For the text-containing cell, return its midpoint in (x, y) coordinate format. 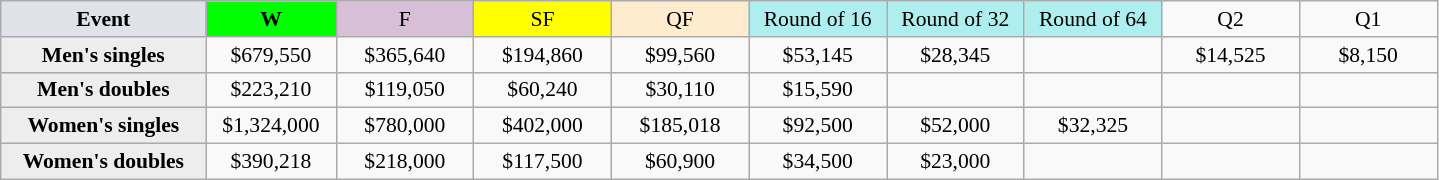
$60,900 (680, 162)
$30,110 (680, 90)
Round of 64 (1093, 19)
$780,000 (405, 126)
$15,590 (818, 90)
$390,218 (271, 162)
$28,345 (955, 55)
$99,560 (680, 55)
$32,325 (1093, 126)
$679,550 (271, 55)
$119,050 (405, 90)
$60,240 (543, 90)
Men's singles (104, 55)
$194,860 (543, 55)
$53,145 (818, 55)
$34,500 (818, 162)
$218,000 (405, 162)
SF (543, 19)
Q2 (1231, 19)
Round of 32 (955, 19)
Round of 16 (818, 19)
Event (104, 19)
$365,640 (405, 55)
Men's doubles (104, 90)
Q1 (1368, 19)
$117,500 (543, 162)
$1,324,000 (271, 126)
Women's doubles (104, 162)
$8,150 (1368, 55)
$223,210 (271, 90)
$14,525 (1231, 55)
$52,000 (955, 126)
$402,000 (543, 126)
W (271, 19)
$92,500 (818, 126)
$23,000 (955, 162)
Women's singles (104, 126)
F (405, 19)
$185,018 (680, 126)
QF (680, 19)
